Search for the cell housing the specified text and yield its [X, Y] center coordinate. 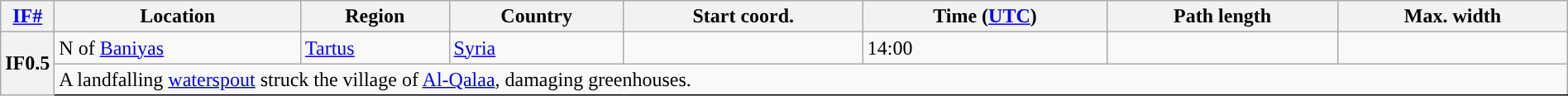
IF# [28, 17]
14:00 [984, 48]
Country [536, 17]
Max. width [1453, 17]
Path length [1222, 17]
Syria [536, 48]
A landfalling waterspout struck the village of Al-Qalaa, damaging greenhouses. [810, 79]
Time (UTC) [984, 17]
N of Baniyas [178, 48]
Region [375, 17]
Tartus [375, 48]
IF0.5 [28, 64]
Start coord. [743, 17]
Location [178, 17]
